Find where the given text appears and provide that cell's center as [X, Y] coordinate. 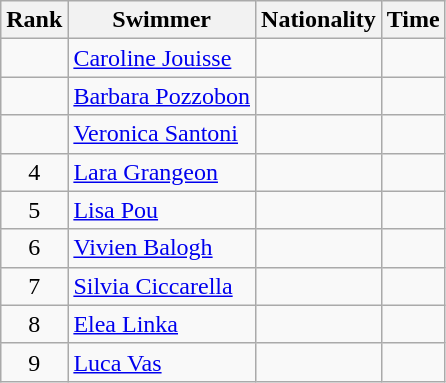
Lisa Pou [162, 210]
8 [34, 324]
4 [34, 172]
Lara Grangeon [162, 172]
Nationality [319, 20]
7 [34, 286]
Elea Linka [162, 324]
Swimmer [162, 20]
Vivien Balogh [162, 248]
9 [34, 362]
5 [34, 210]
Luca Vas [162, 362]
Rank [34, 20]
6 [34, 248]
Caroline Jouisse [162, 58]
Silvia Ciccarella [162, 286]
Barbara Pozzobon [162, 96]
Time [413, 20]
Veronica Santoni [162, 134]
